Return the (x, y) coordinate for the center point of the cell that contains the specified text.  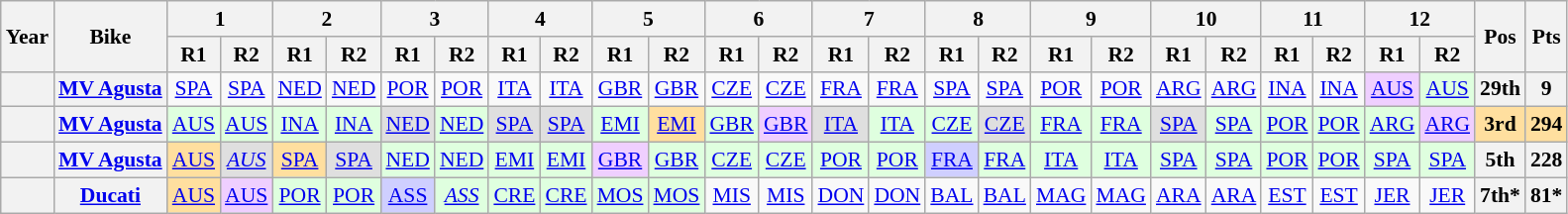
10 (1206, 19)
4 (540, 19)
1 (220, 19)
5th (1500, 160)
12 (1420, 19)
7 (869, 19)
294 (1547, 125)
11 (1312, 19)
3 (434, 19)
Bike (111, 36)
228 (1547, 160)
Ducati (111, 195)
Pos (1500, 36)
7th* (1500, 195)
5 (649, 19)
Year (28, 36)
6 (759, 19)
81* (1547, 195)
29th (1500, 89)
3rd (1500, 125)
2 (327, 19)
8 (979, 19)
Pts (1547, 36)
